Provide the (x, y) coordinate of the cell's center where the given text is located.  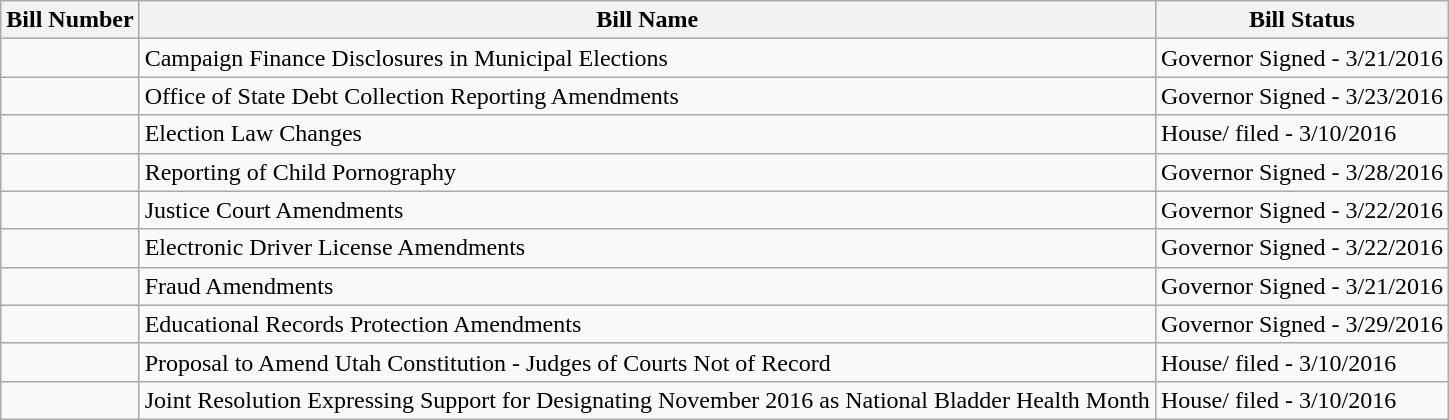
Justice Court Amendments (647, 210)
Educational Records Protection Amendments (647, 324)
Campaign Finance Disclosures in Municipal Elections (647, 58)
Governor Signed - 3/28/2016 (1302, 172)
Reporting of Child Pornography (647, 172)
Fraud Amendments (647, 286)
Governor Signed - 3/29/2016 (1302, 324)
Office of State Debt Collection Reporting Amendments (647, 96)
Electronic Driver License Amendments (647, 248)
Joint Resolution Expressing Support for Designating November 2016 as National Bladder Health Month (647, 400)
Bill Name (647, 20)
Election Law Changes (647, 134)
Bill Number (70, 20)
Governor Signed - 3/23/2016 (1302, 96)
Proposal to Amend Utah Constitution - Judges of Courts Not of Record (647, 362)
Bill Status (1302, 20)
